Pinpoint the cell where the given text exists, returning its [x, y] midpoint coordinate. 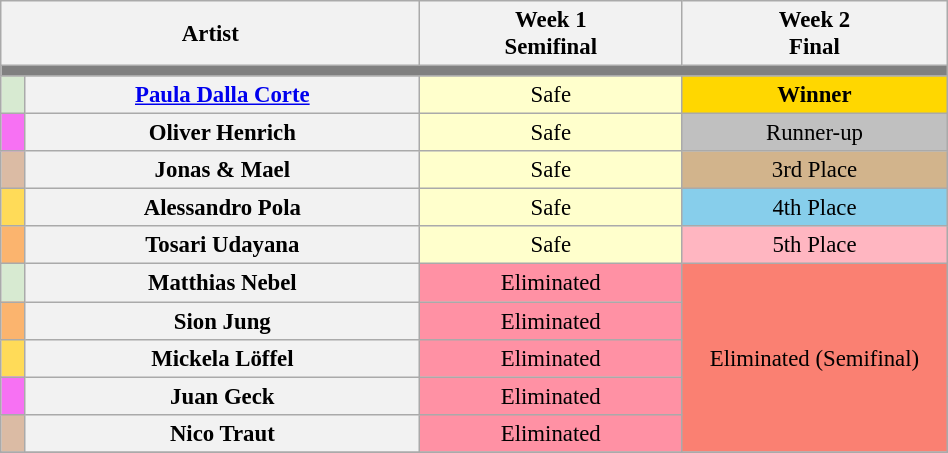
Alessandro Pola [222, 208]
Paula Dalla Corte [222, 95]
Eliminated (Semifinal) [815, 358]
Nico Traut [222, 433]
Matthias Nebel [222, 283]
Oliver Henrich [222, 133]
Tosari Udayana [222, 245]
Sion Jung [222, 321]
3rd Place [815, 170]
Jonas & Mael [222, 170]
Mickela Löffel [222, 358]
5th Place [815, 245]
Week 2Final [815, 34]
Week 1Semifinal [551, 34]
Winner [815, 95]
Juan Geck [222, 396]
4th Place [815, 208]
Artist [210, 34]
Runner-up [815, 133]
